Output the (x, y) coordinate of the center of the cell containing the given text.  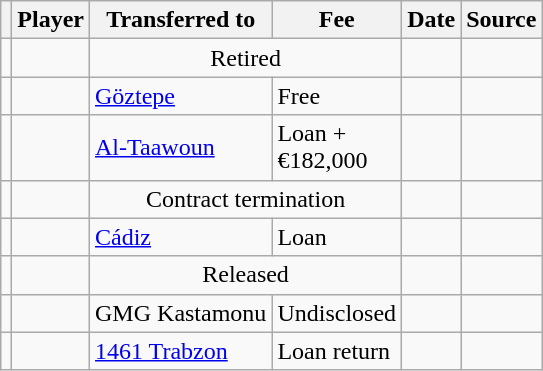
Transferred to (181, 20)
Göztepe (181, 96)
Retired (246, 58)
Free (337, 96)
Cádiz (181, 237)
Loan (337, 237)
1461 Trabzon (181, 351)
Loan return (337, 351)
Source (502, 20)
Fee (337, 20)
Player (51, 20)
Released (246, 275)
Undisclosed (337, 313)
Loan + €182,000 (337, 148)
Al-Taawoun (181, 148)
GMG Kastamonu (181, 313)
Date (432, 20)
Contract termination (246, 199)
